Output the [X, Y] coordinate of the center of the cell containing the given text.  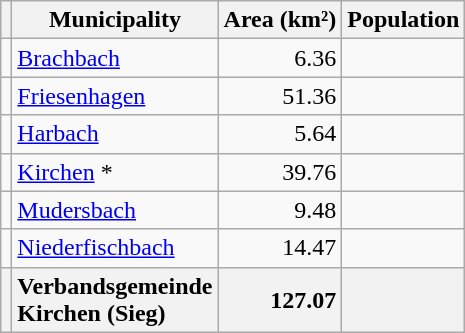
6.36 [280, 58]
Friesenhagen [115, 96]
Area (km²) [280, 20]
51.36 [280, 96]
127.07 [280, 300]
14.47 [280, 248]
Harbach [115, 134]
Mudersbach [115, 210]
Population [404, 20]
Kirchen * [115, 172]
5.64 [280, 134]
Niederfischbach [115, 248]
9.48 [280, 210]
39.76 [280, 172]
VerbandsgemeindeKirchen (Sieg) [115, 300]
Municipality [115, 20]
Brachbach [115, 58]
